Extract the [X, Y] coordinate from the center of the cell holding the provided text.  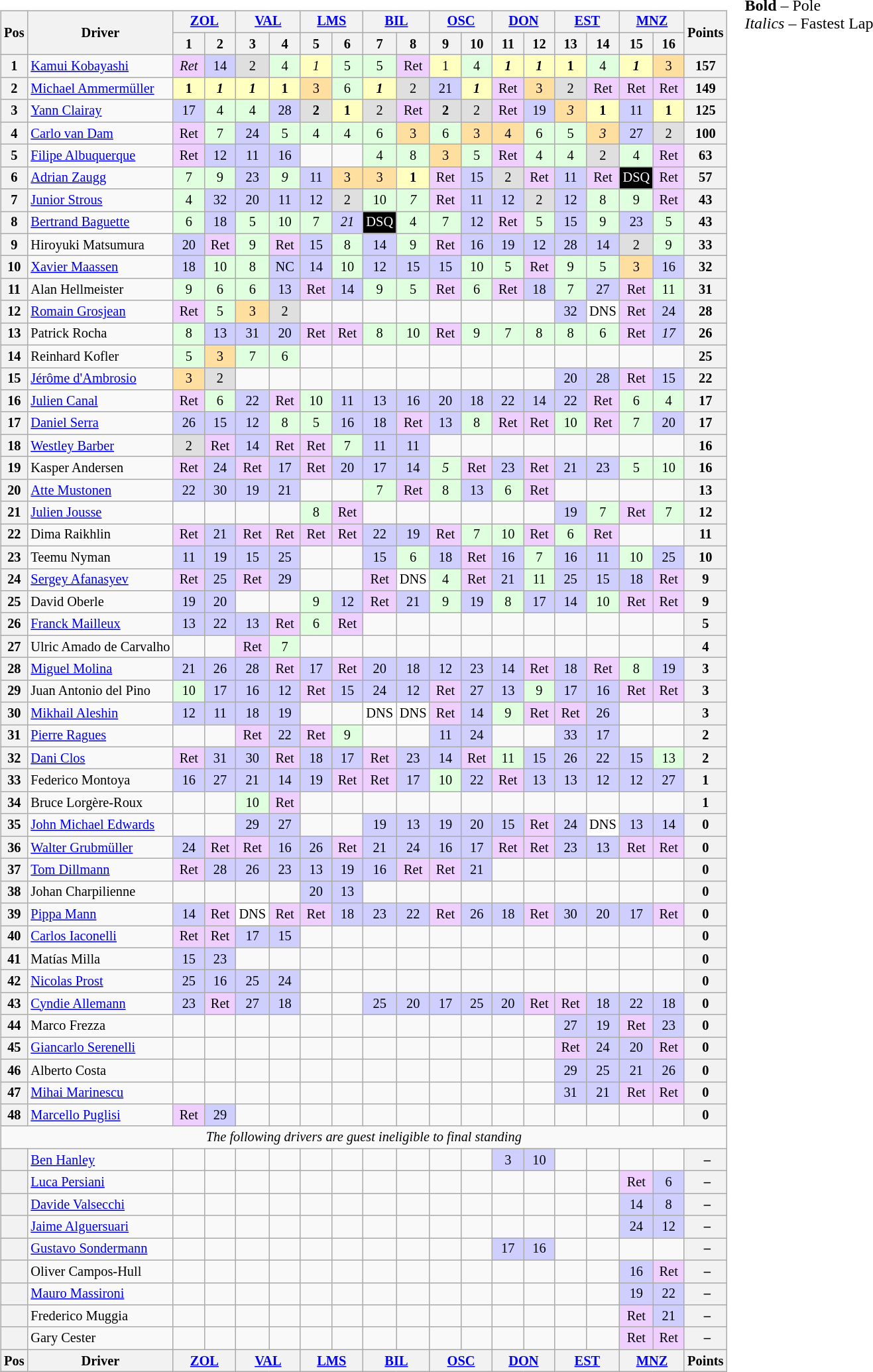
Bertrand Baguette [100, 223]
Adrian Zaugg [100, 178]
37 [14, 870]
Alan Hellmeister [100, 290]
Marco Frezza [100, 1026]
45 [14, 1048]
Luca Persiani [100, 1182]
Julien Jousse [100, 513]
41 [14, 959]
46 [14, 1070]
157 [705, 66]
Johan Charpilienne [100, 892]
48 [14, 1115]
Walter Grubmüller [100, 847]
Mihai Marinescu [100, 1093]
Dima Raikhlin [100, 535]
42 [14, 981]
Pierre Ragues [100, 736]
Daniel Serra [100, 423]
Xavier Maassen [100, 267]
63 [705, 156]
Sergey Afanasyev [100, 580]
38 [14, 892]
Giancarlo Serenelli [100, 1048]
Davide Valsecchi [100, 1204]
149 [705, 89]
44 [14, 1026]
Juan Antonio del Pino [100, 691]
Reinhard Kofler [100, 356]
David Oberle [100, 602]
Gary Cester [100, 1338]
Bruce Lorgère-Roux [100, 803]
Federico Montoya [100, 780]
Junior Strous [100, 200]
Miguel Molina [100, 669]
Westley Barber [100, 446]
Atte Mustonen [100, 490]
NC [285, 267]
Kasper Andersen [100, 468]
Matías Milla [100, 959]
Pippa Mann [100, 914]
Carlo van Dam [100, 133]
40 [14, 937]
Carlos Iaconelli [100, 937]
35 [14, 825]
Jérôme d'Ambrosio [100, 379]
47 [14, 1093]
Teemu Nyman [100, 557]
Mauro Massironi [100, 1294]
Frederico Muggia [100, 1316]
Franck Mailleux [100, 624]
Ben Hanley [100, 1160]
Jaime Alguersuari [100, 1227]
36 [14, 847]
125 [705, 111]
Ulric Amado de Carvalho [100, 647]
Tom Dillmann [100, 870]
Dani Clos [100, 758]
Julien Canal [100, 401]
Cyndie Allemann [100, 1004]
Mikhail Aleshin [100, 714]
Romain Grosjean [100, 312]
Yann Clairay [100, 111]
Oliver Campos-Hull [100, 1271]
57 [705, 178]
Michael Ammermüller [100, 89]
Patrick Rocha [100, 334]
Filipe Albuquerque [100, 156]
100 [705, 133]
Gustavo Sondermann [100, 1249]
Kamui Kobayashi [100, 66]
Hiroyuki Matsumura [100, 245]
John Michael Edwards [100, 825]
The following drivers are guest ineligible to final standing [363, 1137]
Marcello Puglisi [100, 1115]
39 [14, 914]
34 [14, 803]
Nicolas Prost [100, 981]
Alberto Costa [100, 1070]
